Return the [x, y] coordinate for the center point of the cell that contains the specified text.  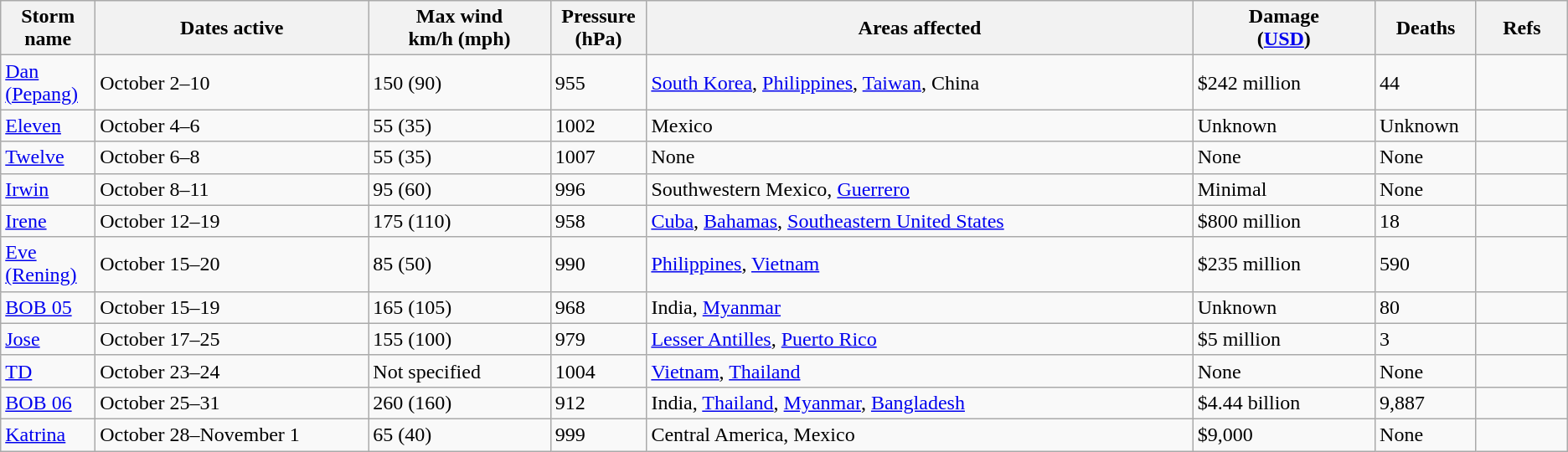
85 (50) [459, 265]
October 12–19 [232, 221]
958 [598, 221]
Southwestern Mexico, Guerrero [920, 189]
Twelve [49, 157]
Max windkm/h (mph) [459, 28]
South Korea, Philippines, Taiwan, China [920, 82]
Areas affected [920, 28]
65 (40) [459, 434]
October 8–11 [232, 189]
165 (105) [459, 307]
Dan (Pepang) [49, 82]
Dates active [232, 28]
Eve (Rening) [49, 265]
Deaths [1426, 28]
Pressure(hPa) [598, 28]
979 [598, 339]
$800 million [1283, 221]
Jose [49, 339]
$242 million [1283, 82]
Eleven [49, 126]
Refs [1521, 28]
Damage(USD) [1283, 28]
India, Myanmar [920, 307]
Storm name [49, 28]
175 (110) [459, 221]
Not specified [459, 371]
Philippines, Vietnam [920, 265]
October 2–10 [232, 82]
260 (160) [459, 403]
Irene [49, 221]
Irwin [49, 189]
India, Thailand, Myanmar, Bangladesh [920, 403]
1004 [598, 371]
$9,000 [1283, 434]
October 25–31 [232, 403]
590 [1426, 265]
95 (60) [459, 189]
18 [1426, 221]
October 15–19 [232, 307]
October 28–November 1 [232, 434]
$235 million [1283, 265]
150 (90) [459, 82]
990 [598, 265]
155 (100) [459, 339]
Minimal [1283, 189]
Katrina [49, 434]
912 [598, 403]
October 15–20 [232, 265]
Central America, Mexico [920, 434]
996 [598, 189]
BOB 06 [49, 403]
44 [1426, 82]
October 6–8 [232, 157]
Vietnam, Thailand [920, 371]
80 [1426, 307]
BOB 05 [49, 307]
Lesser Antilles, Puerto Rico [920, 339]
TD [49, 371]
968 [598, 307]
999 [598, 434]
9,887 [1426, 403]
Mexico [920, 126]
Cuba, Bahamas, Southeastern United States [920, 221]
$4.44 billion [1283, 403]
1007 [598, 157]
October 4–6 [232, 126]
October 17–25 [232, 339]
1002 [598, 126]
October 23–24 [232, 371]
955 [598, 82]
$5 million [1283, 339]
3 [1426, 339]
